Search for the cell housing the specified text and yield its [X, Y] center coordinate. 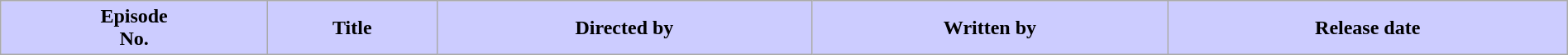
EpisodeNo. [134, 28]
Written by [990, 28]
Title [352, 28]
Release date [1368, 28]
Directed by [624, 28]
